Scan for the cell matching the given text and deliver its [X, Y] coordinate at center. 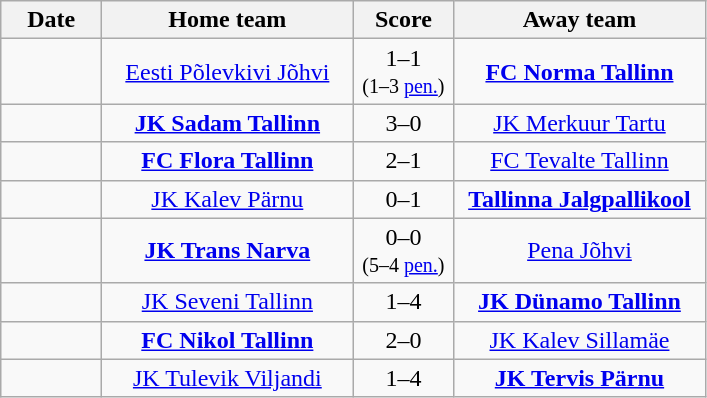
JK Trans Narva [228, 250]
FC Norma Tallinn [580, 72]
Away team [580, 20]
JK Merkuur Tartu [580, 123]
JK Dünamo Tallinn [580, 302]
FC Tevalte Tallinn [580, 161]
3–0 [404, 123]
Date [52, 20]
FC Flora Tallinn [228, 161]
JK Sadam Tallinn [228, 123]
JK Kalev Sillamäe [580, 340]
2–1 [404, 161]
0–1 [404, 199]
Pena Jõhvi [580, 250]
1–1(1–3 pen.) [404, 72]
0–0(5–4 pen.) [404, 250]
Tallinna Jalgpallikool [580, 199]
JK Tervis Pärnu [580, 378]
Score [404, 20]
Eesti Põlevkivi Jõhvi [228, 72]
JK Tulevik Viljandi [228, 378]
FC Nikol Tallinn [228, 340]
JK Kalev Pärnu [228, 199]
2–0 [404, 340]
JK Seveni Tallinn [228, 302]
Home team [228, 20]
